Extract the (x, y) coordinate from the center of the cell holding the provided text.  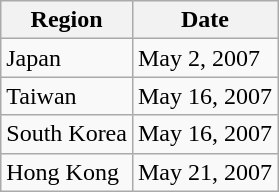
Date (204, 20)
Region (67, 20)
Hong Kong (67, 172)
May 2, 2007 (204, 58)
May 21, 2007 (204, 172)
South Korea (67, 134)
Taiwan (67, 96)
Japan (67, 58)
